Pinpoint the cell where the given text exists, returning its [x, y] midpoint coordinate. 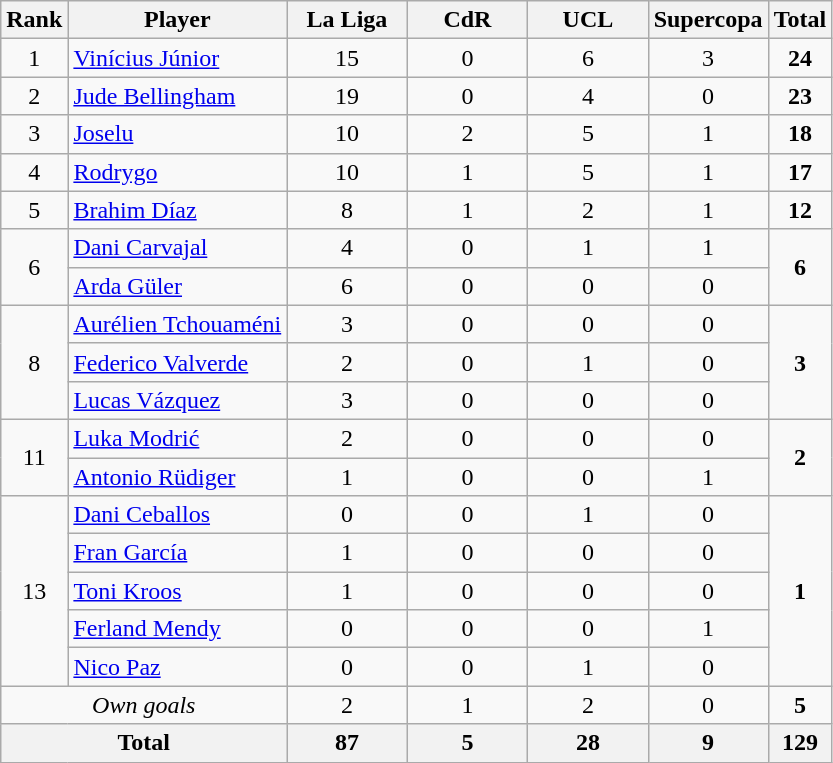
Nico Paz [178, 667]
17 [800, 172]
Ferland Mendy [178, 629]
Aurélien Tchouaméni [178, 324]
Rodrygo [178, 172]
Brahim Díaz [178, 210]
19 [347, 96]
Rank [34, 20]
UCL [588, 20]
12 [800, 210]
129 [800, 743]
13 [34, 591]
Toni Kroos [178, 591]
Player [178, 20]
Arda Güler [178, 286]
23 [800, 96]
28 [588, 743]
Dani Ceballos [178, 515]
9 [708, 743]
87 [347, 743]
11 [34, 457]
18 [800, 134]
Vinícius Júnior [178, 58]
Dani Carvajal [178, 248]
Fran García [178, 553]
Joselu [178, 134]
Luka Modrić [178, 438]
Antonio Rüdiger [178, 477]
Own goals [144, 705]
Supercopa [708, 20]
CdR [467, 20]
15 [347, 58]
Federico Valverde [178, 362]
Jude Bellingham [178, 96]
24 [800, 58]
Lucas Vázquez [178, 400]
La Liga [347, 20]
